Locate the cell with the specified text and output its (X, Y) center coordinate. 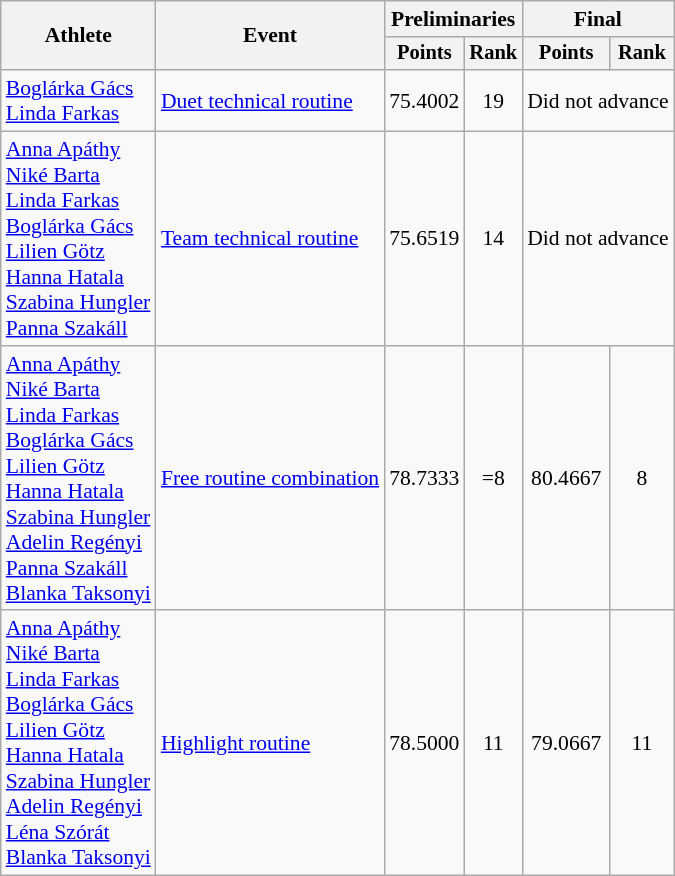
Anna ApáthyNiké BartaLinda FarkasBoglárka GácsLilien GötzHanna HatalaSzabina HunglerAdelin RegényiPanna SzakállBlanka Taksonyi (78, 478)
79.0667 (566, 744)
Duet technical routine (270, 100)
75.6519 (424, 239)
80.4667 (566, 478)
19 (493, 100)
=8 (493, 478)
Event (270, 36)
Athlete (78, 36)
78.5000 (424, 744)
Anna ApáthyNiké BartaLinda FarkasBoglárka GácsLilien GötzHanna HatalaSzabina HunglerAdelin RegényiLéna SzórátBlanka Taksonyi (78, 744)
78.7333 (424, 478)
75.4002 (424, 100)
Preliminaries (453, 19)
Team technical routine (270, 239)
Free routine combination (270, 478)
8 (642, 478)
Highlight routine (270, 744)
Final (598, 19)
Boglárka GácsLinda Farkas (78, 100)
Anna ApáthyNiké BartaLinda FarkasBoglárka GácsLilien GötzHanna HatalaSzabina HunglerPanna Szakáll (78, 239)
14 (493, 239)
